For the text-containing cell, return its midpoint in [X, Y] coordinate format. 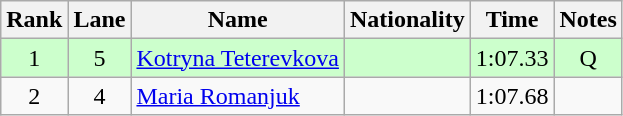
Nationality [407, 20]
Q [588, 58]
Kotryna Teterevkova [238, 58]
Lane [100, 20]
5 [100, 58]
1:07.33 [512, 58]
1:07.68 [512, 96]
Maria Romanjuk [238, 96]
Name [238, 20]
4 [100, 96]
Rank [34, 20]
2 [34, 96]
Time [512, 20]
Notes [588, 20]
1 [34, 58]
